Find where the given text appears and provide that cell's center as (X, Y) coordinate. 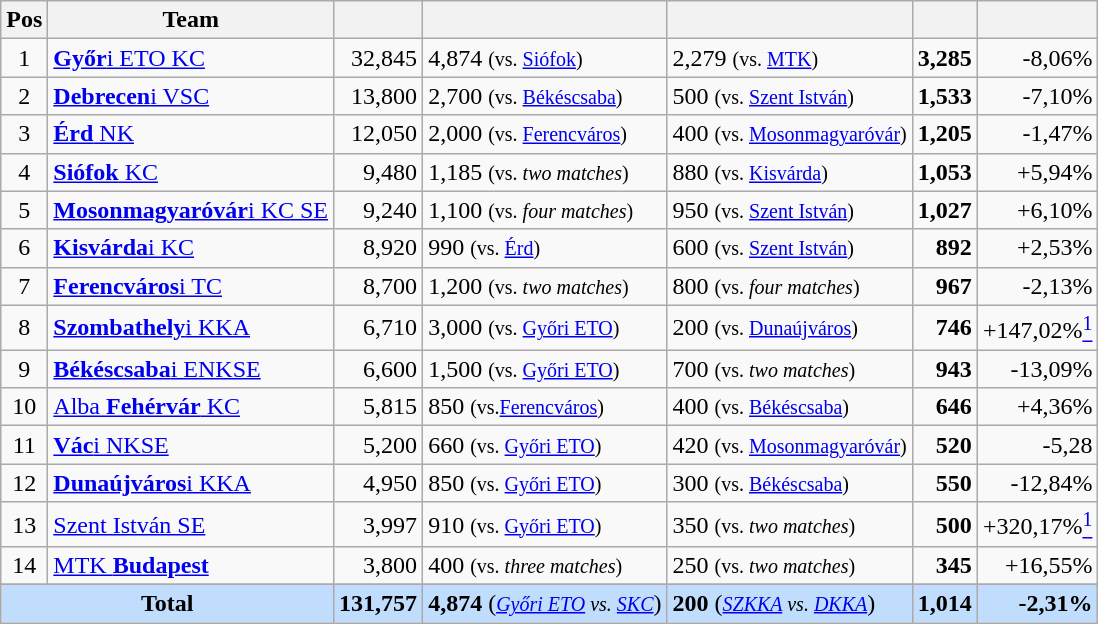
850 (vs. Győri ETO) (545, 483)
420 (vs. Mosonmagyaróvár) (790, 445)
350 (vs. two matches) (790, 524)
300 (vs. Békéscsaba) (790, 483)
550 (944, 483)
8 (24, 328)
700 (vs. two matches) (790, 369)
Békéscsabai ENKSE (191, 369)
13,800 (378, 96)
-1,47% (1038, 134)
200 (vs. Dunaújváros) (790, 328)
+320,17%1 (1038, 524)
-13,09% (1038, 369)
345 (944, 566)
1,200 (vs. two matches) (545, 286)
10 (24, 407)
1,053 (944, 172)
4,874 (vs. Siófok) (545, 58)
-8,06% (1038, 58)
600 (vs. Szent István) (790, 248)
5,815 (378, 407)
6,600 (378, 369)
1,500 (vs. Győri ETO) (545, 369)
400 (vs. Mosonmagyaróvár) (790, 134)
400 (vs. three matches) (545, 566)
4 (24, 172)
2,700 (vs. Békéscsaba) (545, 96)
12,050 (378, 134)
-5,28 (1038, 445)
9,240 (378, 210)
Kisvárdai KC (191, 248)
950 (vs. Szent István) (790, 210)
Váci NKSE (191, 445)
200 (SZKKA vs. DKKA) (790, 604)
-2,31% (1038, 604)
Ferencvárosi TC (191, 286)
+16,55% (1038, 566)
3 (24, 134)
Mosonmagyaróvári KC SE (191, 210)
1,533 (944, 96)
14 (24, 566)
+5,94% (1038, 172)
Siófok KC (191, 172)
990 (vs. Érd) (545, 248)
MTK Budapest (191, 566)
Dunaújvárosi KKA (191, 483)
7 (24, 286)
4,950 (378, 483)
9 (24, 369)
8,700 (378, 286)
943 (944, 369)
32,845 (378, 58)
3,800 (378, 566)
1,205 (944, 134)
8,920 (378, 248)
1,014 (944, 604)
5 (24, 210)
Szombathelyi KKA (191, 328)
892 (944, 248)
Debreceni VSC (191, 96)
850 (vs.Ferencváros) (545, 407)
1,027 (944, 210)
6,710 (378, 328)
6 (24, 248)
3,285 (944, 58)
131,757 (378, 604)
2 (24, 96)
+4,36% (1038, 407)
+147,02%1 (1038, 328)
1,185 (vs. two matches) (545, 172)
2,000 (vs. Ferencváros) (545, 134)
746 (944, 328)
Total (168, 604)
800 (vs. four matches) (790, 286)
-2,13% (1038, 286)
3,000 (vs. Győri ETO) (545, 328)
4,874 (Győri ETO vs. SKC) (545, 604)
250 (vs. two matches) (790, 566)
520 (944, 445)
9,480 (378, 172)
11 (24, 445)
2,279 (vs. MTK) (790, 58)
5,200 (378, 445)
646 (944, 407)
910 (vs. Győri ETO) (545, 524)
+6,10% (1038, 210)
Győri ETO KC (191, 58)
400 (vs. Békéscsaba) (790, 407)
3,997 (378, 524)
500 (944, 524)
-7,10% (1038, 96)
13 (24, 524)
880 (vs. Kisvárda) (790, 172)
Team (191, 20)
12 (24, 483)
1,100 (vs. four matches) (545, 210)
660 (vs. Győri ETO) (545, 445)
500 (vs. Szent István) (790, 96)
Szent István SE (191, 524)
Pos (24, 20)
+2,53% (1038, 248)
-12,84% (1038, 483)
Érd NK (191, 134)
967 (944, 286)
1 (24, 58)
Alba Fehérvár KC (191, 407)
